Output the (x, y) coordinate of the center of the cell containing the given text.  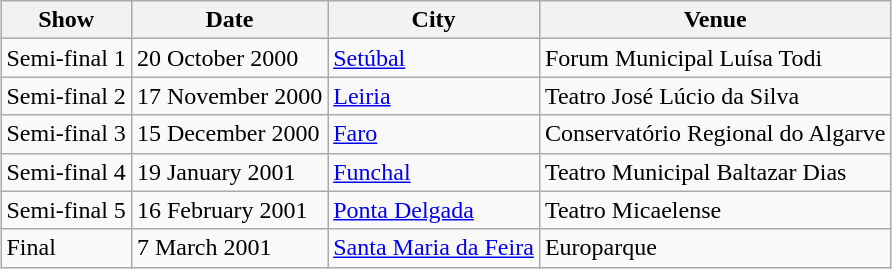
Semi-final 4 (66, 172)
Show (66, 20)
Santa Maria da Feira (434, 248)
Teatro Municipal Baltazar Dias (715, 172)
19 January 2001 (229, 172)
Semi-final 1 (66, 58)
Date (229, 20)
Venue (715, 20)
Semi-final 3 (66, 134)
20 October 2000 (229, 58)
Setúbal (434, 58)
Semi-final 2 (66, 96)
Europarque (715, 248)
Funchal (434, 172)
Teatro José Lúcio da Silva (715, 96)
Conservatório Regional do Algarve (715, 134)
Forum Municipal Luísa Todi (715, 58)
7 March 2001 (229, 248)
Teatro Micaelense (715, 210)
Semi-final 5 (66, 210)
Ponta Delgada (434, 210)
17 November 2000 (229, 96)
Final (66, 248)
City (434, 20)
Faro (434, 134)
15 December 2000 (229, 134)
Leiria (434, 96)
16 February 2001 (229, 210)
